Detect which cell encompasses the target text, then output its (X, Y) center coordinate. 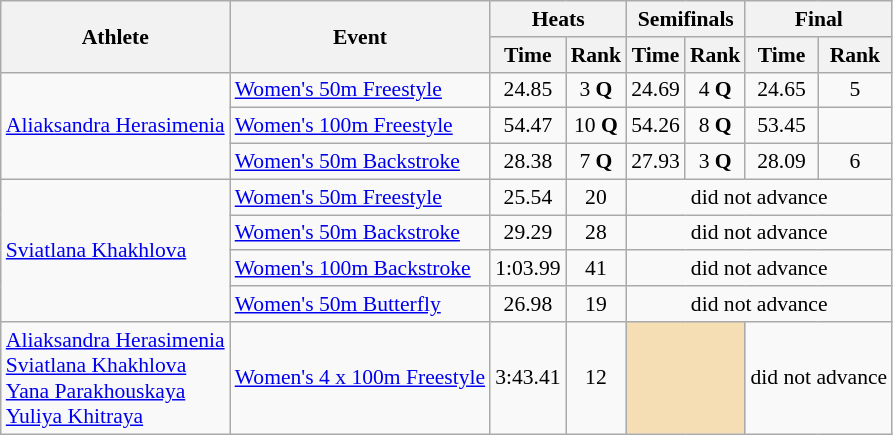
10 Q (596, 126)
12 (596, 378)
5 (856, 90)
25.54 (528, 197)
Athlete (116, 36)
24.69 (656, 90)
3:43.41 (528, 378)
24.65 (781, 90)
4 Q (716, 90)
24.85 (528, 90)
Aliaksandra HerasimeniaSviatlana KhakhlovaYana ParakhouskayaYuliya Khitraya (116, 378)
54.26 (656, 126)
26.98 (528, 304)
Women's 100m Freestyle (360, 126)
54.47 (528, 126)
27.93 (656, 162)
1:03.99 (528, 269)
28 (596, 233)
Semifinals (686, 19)
Aliaksandra Herasimenia (116, 126)
28.09 (781, 162)
Sviatlana Khakhlova (116, 250)
28.38 (528, 162)
7 Q (596, 162)
19 (596, 304)
8 Q (716, 126)
29.29 (528, 233)
Women's 4 x 100m Freestyle (360, 378)
Event (360, 36)
53.45 (781, 126)
Women's 50m Butterfly (360, 304)
41 (596, 269)
20 (596, 197)
Women's 100m Backstroke (360, 269)
6 (856, 162)
Final (818, 19)
Heats (558, 19)
